From the cell containing the given text, extract its center point as (x, y) coordinate. 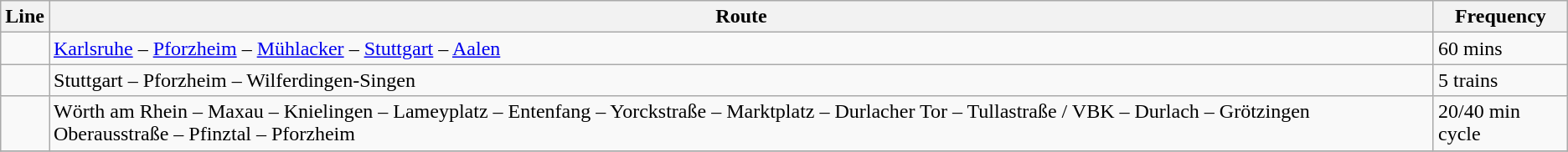
60 mins (1500, 48)
Route (740, 17)
Karlsruhe – Pforzheim – Mühlacker – Stuttgart – Aalen (740, 48)
Frequency (1500, 17)
Stuttgart – Pforzheim – Wilferdingen-Singen (740, 80)
5 trains (1500, 80)
20/40 min cycle (1500, 124)
Line (25, 17)
